Return (X, Y) of the center of cell containing provided text 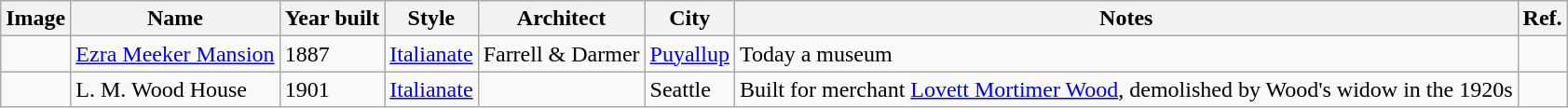
1901 (332, 89)
1887 (332, 54)
Notes (1125, 19)
Image (35, 19)
Puyallup (689, 54)
Style (431, 19)
Name (175, 19)
Built for merchant Lovett Mortimer Wood, demolished by Wood's widow in the 1920s (1125, 89)
Year built (332, 19)
Ezra Meeker Mansion (175, 54)
Seattle (689, 89)
L. M. Wood House (175, 89)
Architect (561, 19)
City (689, 19)
Farrell & Darmer (561, 54)
Today a museum (1125, 54)
Ref. (1543, 19)
